Extract the [X, Y] coordinate from the center of the cell holding the provided text.  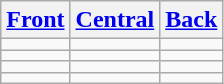
Front [36, 20]
Back [192, 20]
Central [115, 20]
